Extract the [x, y] coordinate from the center of the cell holding the provided text.  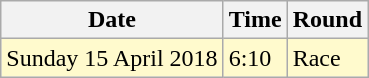
Round [327, 20]
Time [255, 20]
Sunday 15 April 2018 [112, 58]
Date [112, 20]
6:10 [255, 58]
Race [327, 58]
